Detect which cell encompasses the target text, then output its [x, y] center coordinate. 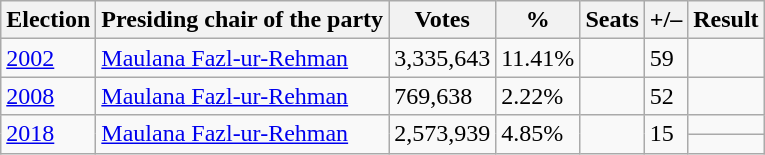
4.85% [538, 134]
3,335,643 [442, 58]
Result [726, 20]
2,573,939 [442, 134]
52 [666, 96]
+/– [666, 20]
769,638 [442, 96]
2008 [48, 96]
Votes [442, 20]
% [538, 20]
Presiding chair of the party [242, 20]
2002 [48, 58]
15 [666, 134]
59 [666, 58]
Seats [612, 20]
Election [48, 20]
2018 [48, 134]
11.41% [538, 58]
2.22% [538, 96]
